Return [X, Y] of the center of cell containing provided text 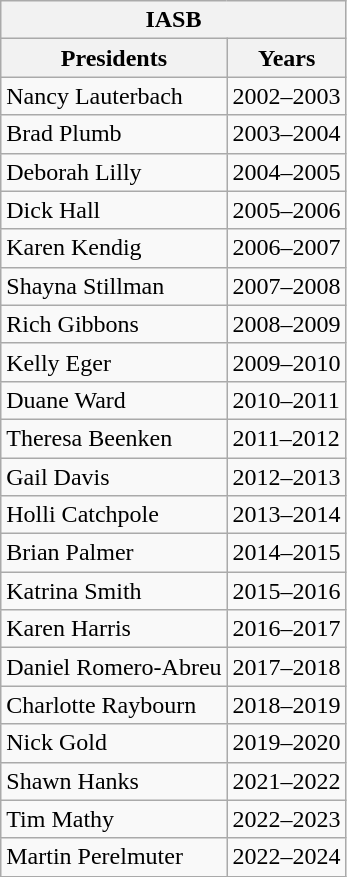
2008–2009 [286, 324]
Nancy Lauterbach [114, 96]
Presidents [114, 58]
2004–2005 [286, 172]
2011–2012 [286, 438]
2021–2022 [286, 781]
Brian Palmer [114, 553]
2022–2023 [286, 819]
2010–2011 [286, 400]
Charlotte Raybourn [114, 705]
2006–2007 [286, 248]
Karen Kendig [114, 248]
2002–2003 [286, 96]
Years [286, 58]
Nick Gold [114, 743]
2007–2008 [286, 286]
Kelly Eger [114, 362]
Rich Gibbons [114, 324]
IASB [174, 20]
Martin Perelmuter [114, 857]
Shawn Hanks [114, 781]
2013–2014 [286, 515]
Shayna Stillman [114, 286]
Katrina Smith [114, 591]
2005–2006 [286, 210]
Holli Catchpole [114, 515]
2003–2004 [286, 134]
2019–2020 [286, 743]
2014–2015 [286, 553]
Theresa Beenken [114, 438]
2018–2019 [286, 705]
2012–2013 [286, 477]
2022–2024 [286, 857]
Brad Plumb [114, 134]
2017–2018 [286, 667]
2009–2010 [286, 362]
2016–2017 [286, 629]
Duane Ward [114, 400]
Daniel Romero-Abreu [114, 667]
Deborah Lilly [114, 172]
Tim Mathy [114, 819]
2015–2016 [286, 591]
Dick Hall [114, 210]
Gail Davis [114, 477]
Karen Harris [114, 629]
